Search for the cell housing the specified text and yield its [X, Y] center coordinate. 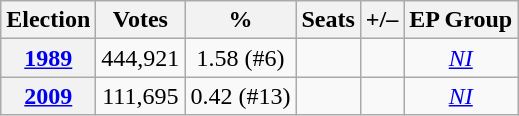
EP Group [461, 20]
111,695 [140, 96]
1.58 (#6) [240, 58]
% [240, 20]
Seats [328, 20]
Election [48, 20]
1989 [48, 58]
+/– [382, 20]
444,921 [140, 58]
2009 [48, 96]
0.42 (#13) [240, 96]
Votes [140, 20]
